From the cell containing the given text, extract its center point as [x, y] coordinate. 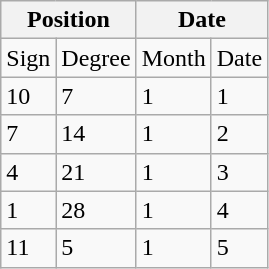
Degree [96, 58]
14 [96, 134]
3 [239, 172]
2 [239, 134]
Month [174, 58]
10 [28, 96]
Sign [28, 58]
28 [96, 210]
11 [28, 248]
Position [68, 20]
21 [96, 172]
